From the cell containing the given text, extract its center point as [X, Y] coordinate. 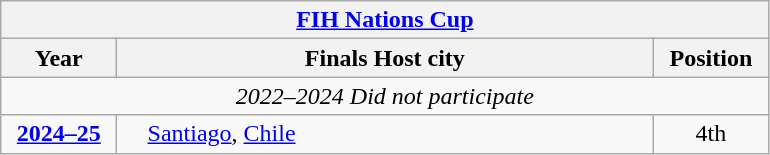
Finals Host city [385, 58]
2022–2024 Did not participate [385, 96]
Santiago, Chile [385, 134]
FIH Nations Cup [385, 20]
4th [711, 134]
Position [711, 58]
2024–25 [59, 134]
Year [59, 58]
